Provide the [X, Y] coordinate of the cell's center where the given text is located.  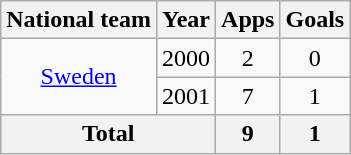
7 [248, 96]
Apps [248, 20]
National team [79, 20]
Sweden [79, 77]
0 [315, 58]
9 [248, 134]
Year [186, 20]
Goals [315, 20]
2 [248, 58]
2001 [186, 96]
Total [108, 134]
2000 [186, 58]
